Search for the cell housing the specified text and yield its (X, Y) center coordinate. 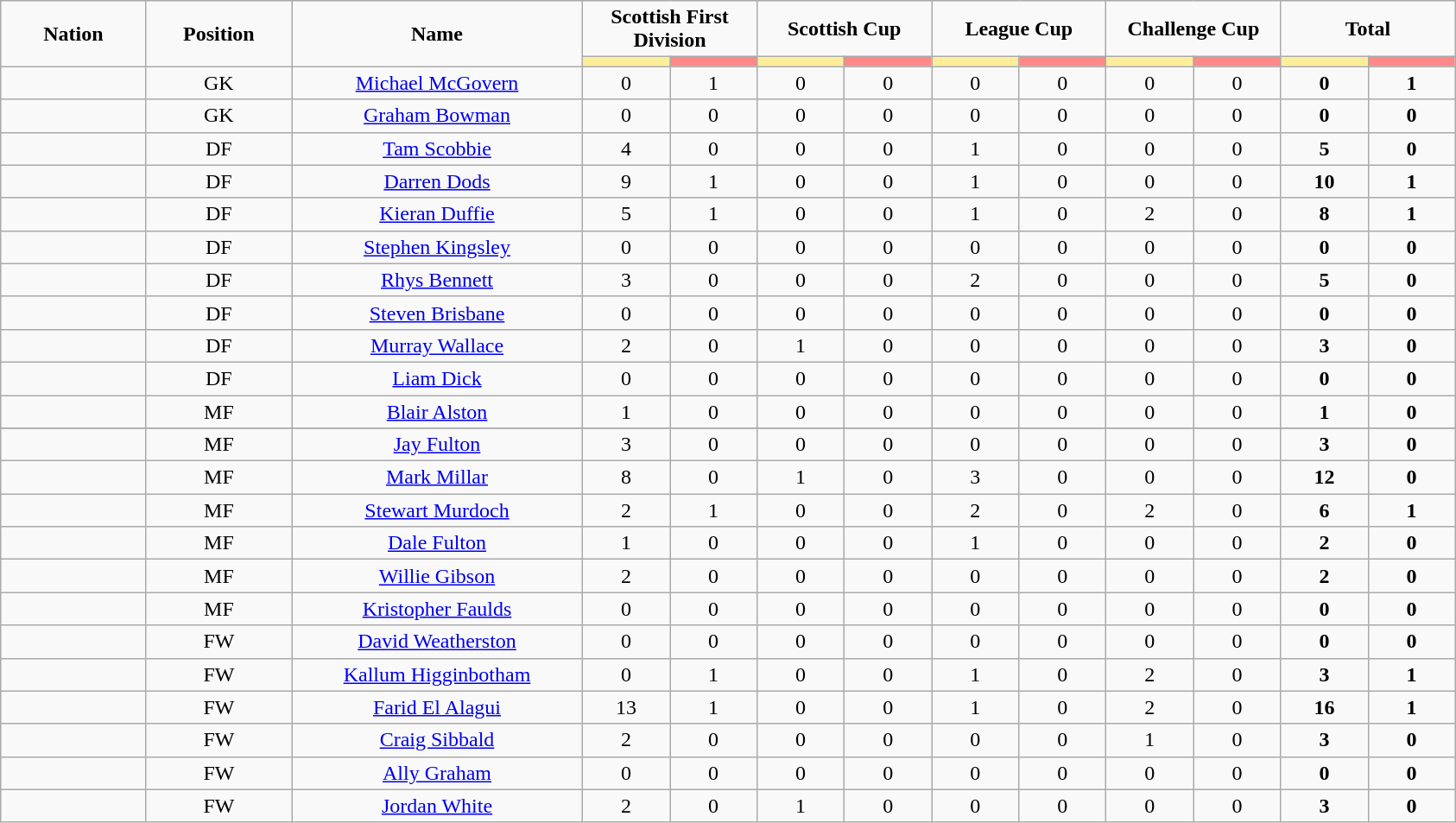
Stewart Murdoch (437, 510)
Willie Gibson (437, 576)
Kieran Duffie (437, 214)
Michael McGovern (437, 83)
League Cup (1019, 29)
Kallum Higginbotham (437, 674)
Jordan White (437, 806)
Rhys Bennett (437, 280)
Tam Scobbie (437, 149)
Kristopher Faulds (437, 609)
4 (625, 149)
Mark Millar (437, 478)
12 (1325, 478)
Darren Dods (437, 181)
6 (1325, 510)
Murray Wallace (437, 345)
David Weatherston (437, 642)
16 (1325, 707)
Scottish Cup (845, 29)
Craig Sibbald (437, 740)
Ally Graham (437, 773)
Blair Alston (437, 412)
13 (625, 707)
Challenge Cup (1193, 29)
9 (625, 181)
Jay Fulton (437, 445)
Stephen Kingsley (437, 247)
Dale Fulton (437, 543)
Farid El Alagui (437, 707)
10 (1325, 181)
Liam Dick (437, 378)
Scottish First Division (669, 29)
Graham Bowman (437, 116)
Name (437, 34)
Total (1368, 29)
Position (218, 34)
Nation (73, 34)
Steven Brisbane (437, 313)
